Detect which cell encompasses the target text, then output its [X, Y] center coordinate. 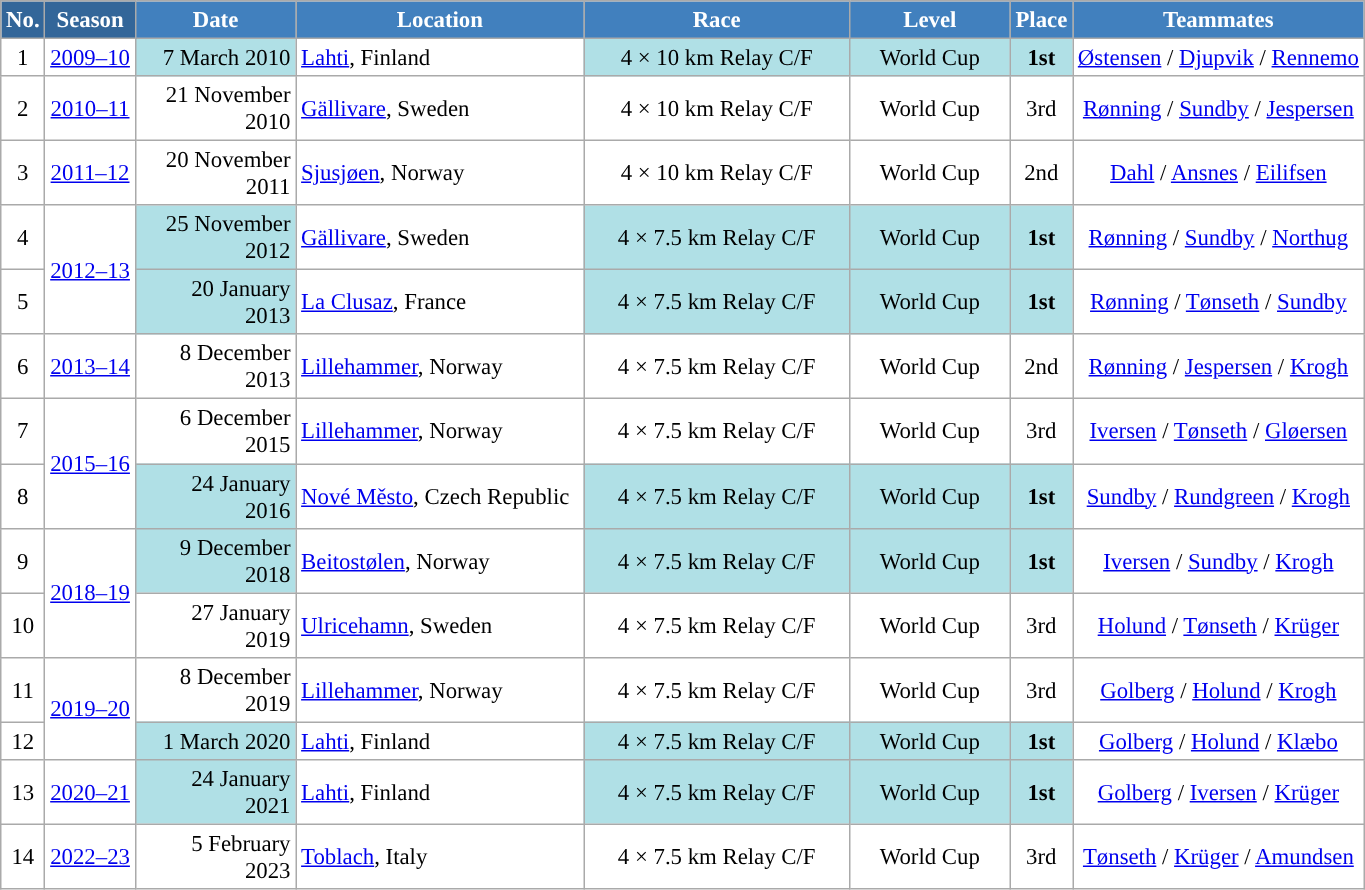
La Clusaz, France [440, 302]
6 [23, 366]
8 December 2019 [216, 690]
Sjusjøen, Norway [440, 174]
20 January 2013 [216, 302]
5 [23, 302]
Beitostølen, Norway [440, 560]
Place [1041, 20]
8 December 2013 [216, 366]
Nové Město, Czech Republic [440, 496]
12 [23, 741]
Level [930, 20]
2 [23, 108]
Toblach, Italy [440, 856]
8 [23, 496]
Golberg / Holund / Krogh [1219, 690]
7 [23, 432]
Rønning / Sundby / Jespersen [1219, 108]
Holund / Tønseth / Krüger [1219, 626]
Race [717, 20]
24 January 2016 [216, 496]
Season [90, 20]
Østensen / Djupvik / Rennemo [1219, 58]
Teammates [1219, 20]
Rønning / Sundby / Northug [1219, 238]
3 [23, 174]
21 November 2010 [216, 108]
Ulricehamn, Sweden [440, 626]
5 February 2023 [216, 856]
Date [216, 20]
11 [23, 690]
2020–21 [90, 792]
20 November 2011 [216, 174]
Iversen / Sundby / Krogh [1219, 560]
9 [23, 560]
Tønseth / Krüger / Amundsen [1219, 856]
2010–11 [90, 108]
2011–12 [90, 174]
9 December 2018 [216, 560]
No. [23, 20]
1 March 2020 [216, 741]
27 January 2019 [216, 626]
14 [23, 856]
2015–16 [90, 464]
Location [440, 20]
Golberg / Iversen / Krüger [1219, 792]
25 November 2012 [216, 238]
6 December 2015 [216, 432]
Dahl / Ansnes / Eilifsen [1219, 174]
Rønning / Tønseth / Sundby [1219, 302]
24 January 2021 [216, 792]
Rønning / Jespersen / Krogh [1219, 366]
2022–23 [90, 856]
Sundby / Rundgreen / Krogh [1219, 496]
2013–14 [90, 366]
10 [23, 626]
1 [23, 58]
2012–13 [90, 270]
2019–20 [90, 708]
Iversen / Tønseth / Gløersen [1219, 432]
13 [23, 792]
7 March 2010 [216, 58]
2018–19 [90, 592]
2009–10 [90, 58]
Golberg / Holund / Klæbo [1219, 741]
4 [23, 238]
